Identify which cell holds the provided text, then report its (x, y) central coordinate. 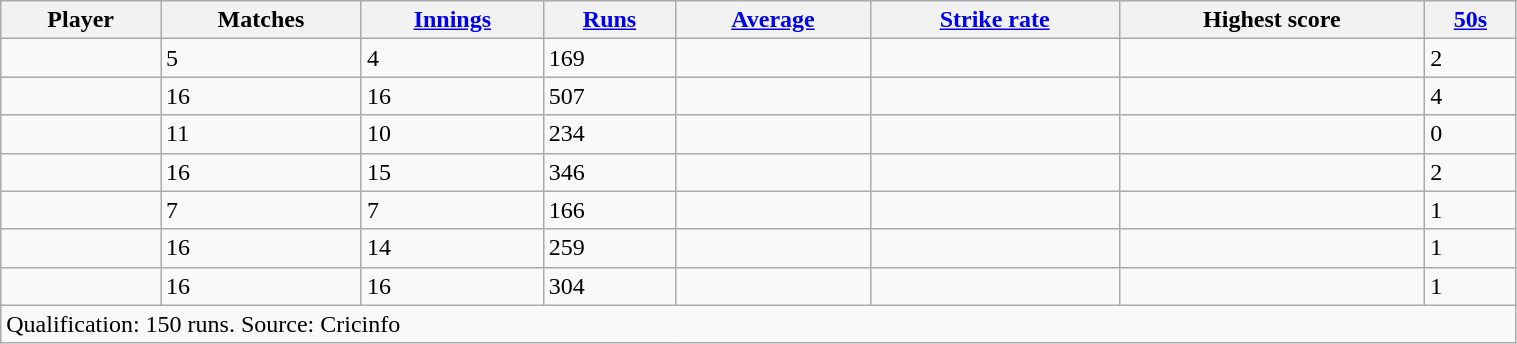
234 (609, 134)
15 (452, 172)
259 (609, 248)
304 (609, 286)
Strike rate (994, 20)
Runs (609, 20)
Average (773, 20)
11 (260, 134)
169 (609, 58)
14 (452, 248)
Qualification: 150 runs. Source: Cricinfo (758, 324)
166 (609, 210)
Innings (452, 20)
Matches (260, 20)
507 (609, 96)
10 (452, 134)
346 (609, 172)
Highest score (1272, 20)
0 (1470, 134)
50s (1470, 20)
Player (81, 20)
5 (260, 58)
